Search for the cell housing the specified text and yield its (X, Y) center coordinate. 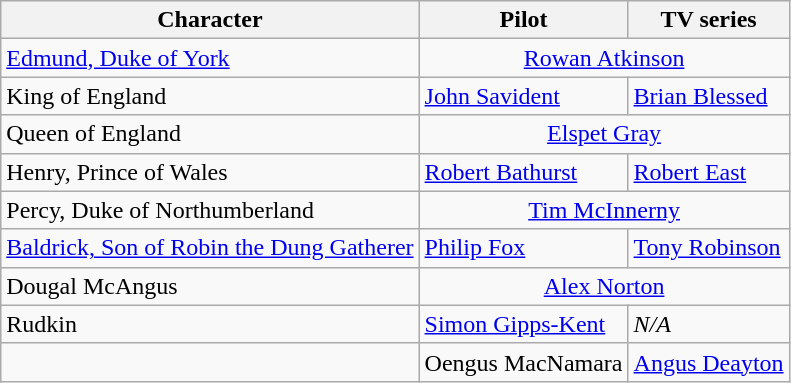
Alex Norton (604, 286)
Elspet Gray (604, 134)
Pilot (524, 20)
Queen of England (210, 134)
Henry, Prince of Wales (210, 172)
Simon Gipps-Kent (524, 324)
Character (210, 20)
Rudkin (210, 324)
Brian Blessed (708, 96)
N/A (708, 324)
Philip Fox (524, 248)
Robert East (708, 172)
John Savident (524, 96)
Angus Deayton (708, 362)
Dougal McAngus (210, 286)
TV series (708, 20)
Tim McInnerny (604, 210)
Tony Robinson (708, 248)
Percy, Duke of Northumberland (210, 210)
Oengus MacNamara (524, 362)
Baldrick, Son of Robin the Dung Gatherer (210, 248)
Robert Bathurst (524, 172)
King of England (210, 96)
Rowan Atkinson (604, 58)
Edmund, Duke of York (210, 58)
